Determine the (X, Y) coordinate at the center of the cell enclosing the given text.  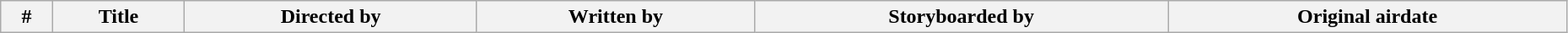
Directed by (331, 17)
Title (118, 17)
Written by (616, 17)
# (27, 17)
Original airdate (1368, 17)
Storyboarded by (961, 17)
